Return [x, y] of the center of cell containing provided text 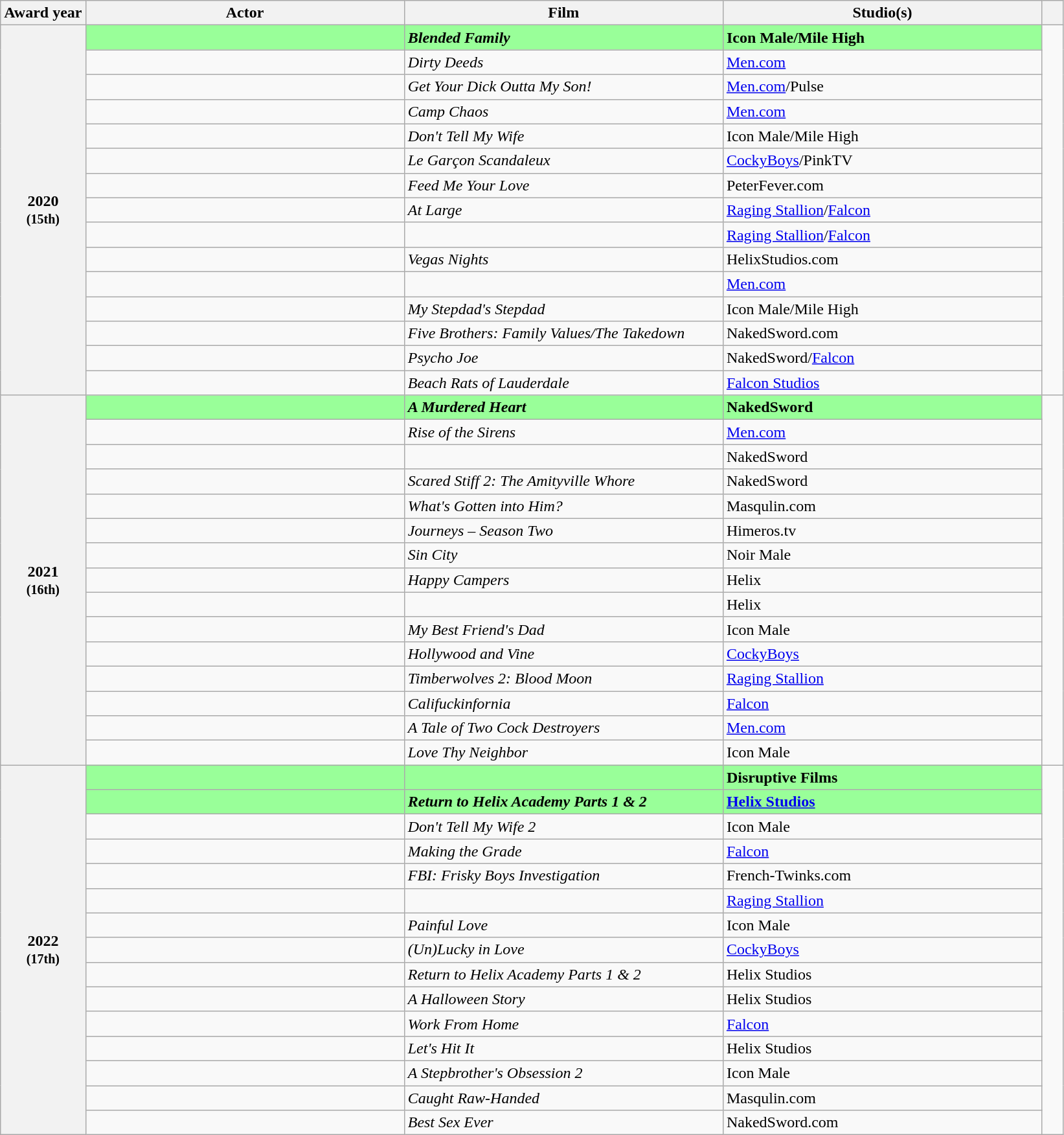
Don't Tell My Wife [563, 136]
Sin City [563, 555]
CockyBoys/PinkTV [882, 161]
Dirty Deeds [563, 62]
Blended Family [563, 38]
Love Thy Neighbor [563, 753]
What's Gotten into Him? [563, 506]
2020(15th) [43, 210]
NakedSword/Falcon [882, 358]
Caught Raw-Handed [563, 1098]
Work From Home [563, 1024]
2021(16th) [43, 580]
Falcon Studios [882, 383]
Noir Male [882, 555]
Rise of the Sirens [563, 432]
A Stepbrother's Obsession 2 [563, 1073]
Le Garçon Scandaleux [563, 161]
My Stepdad's Stepdad [563, 309]
A Murdered Heart [563, 407]
FBI: Frisky Boys Investigation [563, 876]
Get Your Dick Outta My Son! [563, 87]
Califuckinfornia [563, 703]
Let's Hit It [563, 1048]
Himeros.tv [882, 531]
Painful Love [563, 925]
At Large [563, 210]
Scared Stiff 2: The Amityville Whore [563, 481]
Studio(s) [882, 13]
French-Twinks.com [882, 876]
Timberwolves 2: Blood Moon [563, 678]
Don't Tell My Wife 2 [563, 827]
Vegas Nights [563, 259]
Disruptive Films [882, 777]
Award year [43, 13]
Journeys – Season Two [563, 531]
Men.com/Pulse [882, 87]
Happy Campers [563, 580]
Psycho Joe [563, 358]
Feed Me Your Love [563, 185]
PeterFever.com [882, 185]
Hollywood and Vine [563, 654]
Making the Grade [563, 851]
(Un)Lucky in Love [563, 950]
Best Sex Ever [563, 1123]
A Tale of Two Cock Destroyers [563, 728]
2022(17th) [43, 950]
A Halloween Story [563, 999]
Beach Rats of Lauderdale [563, 383]
Camp Chaos [563, 111]
HelixStudios.com [882, 259]
Actor [245, 13]
Five Brothers: Family Values/The Takedown [563, 334]
Film [563, 13]
My Best Friend's Dad [563, 629]
